For the text-containing cell, return its midpoint in [X, Y] coordinate format. 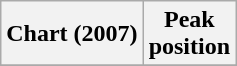
Peakposition [189, 34]
Chart (2007) [72, 34]
